Locate the cell with the specified text and output its [x, y] center coordinate. 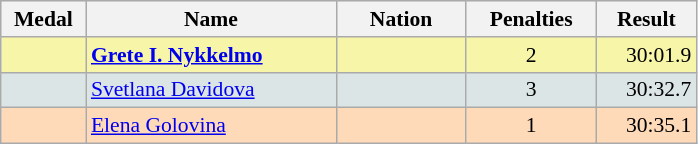
Grete I. Nykkelmo [211, 55]
30:32.7 [646, 90]
30:01.9 [646, 55]
Svetlana Davidova [211, 90]
Result [646, 19]
Elena Golovina [211, 126]
3 [531, 90]
Nation [401, 19]
30:35.1 [646, 126]
Penalties [531, 19]
1 [531, 126]
Name [211, 19]
Medal [44, 19]
2 [531, 55]
